Search for the cell housing the specified text and yield its [X, Y] center coordinate. 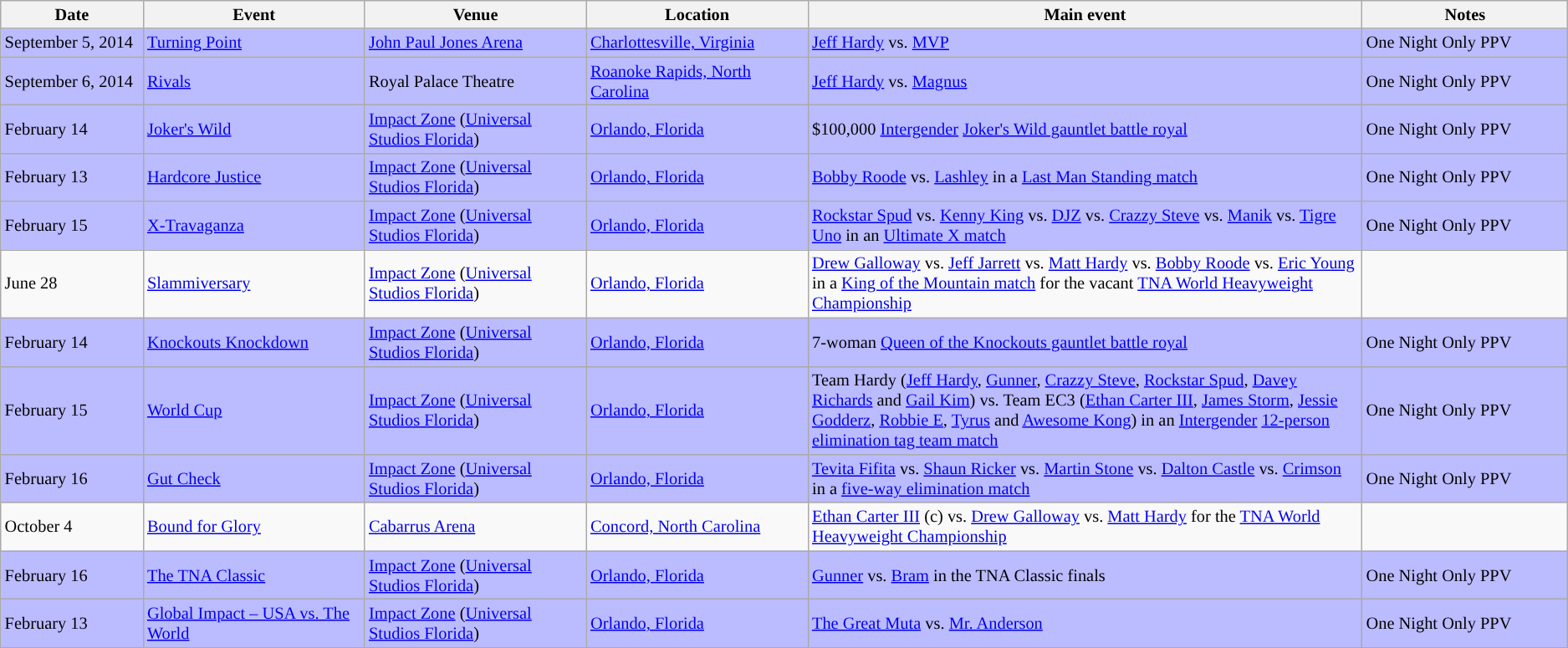
Turning Point [254, 43]
X-Travaganza [254, 226]
Bound for Glory [254, 527]
The Great Muta vs. Mr. Anderson [1085, 623]
October 4 [72, 527]
Concord, North Carolina [697, 527]
Joker's Wild [254, 129]
Jeff Hardy vs. MVP [1085, 43]
Hardcore Justice [254, 177]
Slammiversary [254, 283]
Royal Palace Theatre [475, 81]
The TNA Classic [254, 575]
September 6, 2014 [72, 81]
Tevita Fifita vs. Shaun Ricker vs. Martin Stone vs. Dalton Castle vs. Crimson in a five-way elimination match [1085, 478]
$100,000 Intergender Joker's Wild gauntlet battle royal [1085, 129]
World Cup [254, 411]
Location [697, 14]
Gut Check [254, 478]
Ethan Carter III (c) vs. Drew Galloway vs. Matt Hardy for the TNA World Heavyweight Championship [1085, 527]
Roanoke Rapids, North Carolina [697, 81]
John Paul Jones Arena [475, 43]
Knockouts Knockdown [254, 342]
Gunner vs. Bram in the TNA Classic finals [1085, 575]
Main event [1085, 14]
Global Impact – USA vs. The World [254, 623]
Cabarrus Arena [475, 527]
Event [254, 14]
Bobby Roode vs. Lashley in a Last Man Standing match [1085, 177]
Venue [475, 14]
Jeff Hardy vs. Magnus [1085, 81]
Charlottesville, Virginia [697, 43]
7-woman Queen of the Knockouts gauntlet battle royal [1085, 342]
Notes [1465, 14]
Rivals [254, 81]
June 28 [72, 283]
September 5, 2014 [72, 43]
Date [72, 14]
Rockstar Spud vs. Kenny King vs. DJZ vs. Crazzy Steve vs. Manik vs. Tigre Uno in an Ultimate X match [1085, 226]
